Determine the (x, y) coordinate at the center of the cell enclosing the given text.  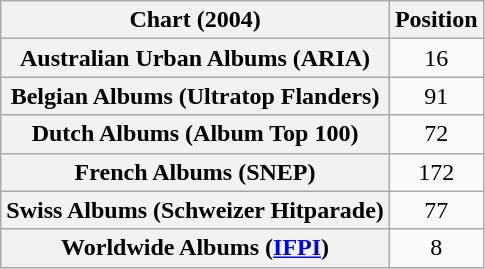
172 (436, 172)
8 (436, 248)
Chart (2004) (196, 20)
Australian Urban Albums (ARIA) (196, 58)
16 (436, 58)
Position (436, 20)
77 (436, 210)
91 (436, 96)
Dutch Albums (Album Top 100) (196, 134)
Worldwide Albums (IFPI) (196, 248)
72 (436, 134)
French Albums (SNEP) (196, 172)
Belgian Albums (Ultratop Flanders) (196, 96)
Swiss Albums (Schweizer Hitparade) (196, 210)
